Capture the cell that displays the provided text and extract its [X, Y] central coordinate. 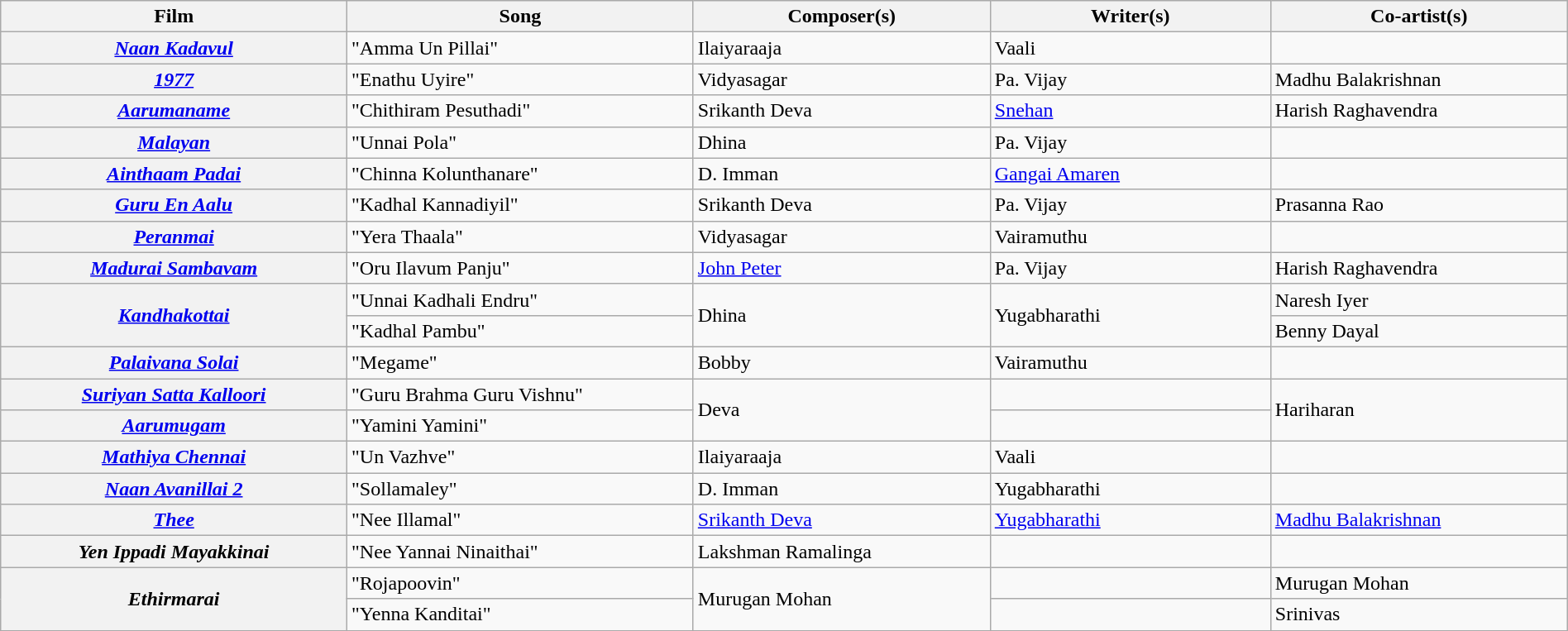
"Kadhal Kannadiyil" [521, 205]
Aarumaname [174, 111]
Song [521, 17]
"Chithiram Pesuthadi" [521, 111]
1977 [174, 79]
"Yamini Yamini" [521, 426]
Naan Kadavul [174, 48]
"Guru Brahma Guru Vishnu" [521, 394]
"Yenna Kanditai" [521, 614]
Co-artist(s) [1419, 17]
Ethirmarai [174, 599]
Hariharan [1419, 410]
Prasanna Rao [1419, 205]
Deva [842, 410]
Benny Dayal [1419, 331]
"Megame" [521, 362]
Film [174, 17]
"Enathu Uyire" [521, 79]
John Peter [842, 268]
Madurai Sambavam [174, 268]
Mathiya Chennai [174, 457]
"Nee Illamal" [521, 520]
Writer(s) [1130, 17]
Thee [174, 520]
Yen Ippadi Mayakkinai [174, 552]
"Chinna Kolunthanare" [521, 174]
"Amma Un Pillai" [521, 48]
Peranmai [174, 237]
"Rojapoovin" [521, 583]
"Un Vazhve" [521, 457]
Srinivas [1419, 614]
Ainthaam Padai [174, 174]
Composer(s) [842, 17]
Bobby [842, 362]
"Unnai Pola" [521, 142]
Gangai Amaren [1130, 174]
Naresh Iyer [1419, 299]
"Kadhal Pambu" [521, 331]
Kandhakottai [174, 315]
Suriyan Satta Kalloori [174, 394]
"Unnai Kadhali Endru" [521, 299]
Palaivana Solai [174, 362]
Malayan [174, 142]
Lakshman Ramalinga [842, 552]
"Yera Thaala" [521, 237]
Naan Avanillai 2 [174, 489]
"Sollamaley" [521, 489]
"Nee Yannai Ninaithai" [521, 552]
Guru En Aalu [174, 205]
Snehan [1130, 111]
"Oru Ilavum Panju" [521, 268]
Aarumugam [174, 426]
